Determine the [x, y] coordinate at the center of the cell enclosing the given text.  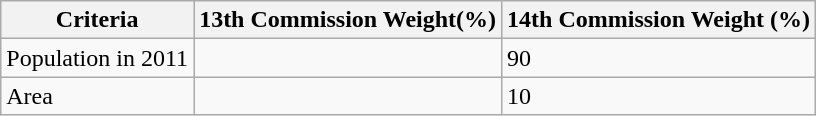
Population in 2011 [98, 58]
90 [659, 58]
14th Commission Weight (%) [659, 20]
13th Commission Weight(%) [348, 20]
Criteria [98, 20]
10 [659, 96]
Area [98, 96]
